Locate the cell with the specified text and output its [X, Y] center coordinate. 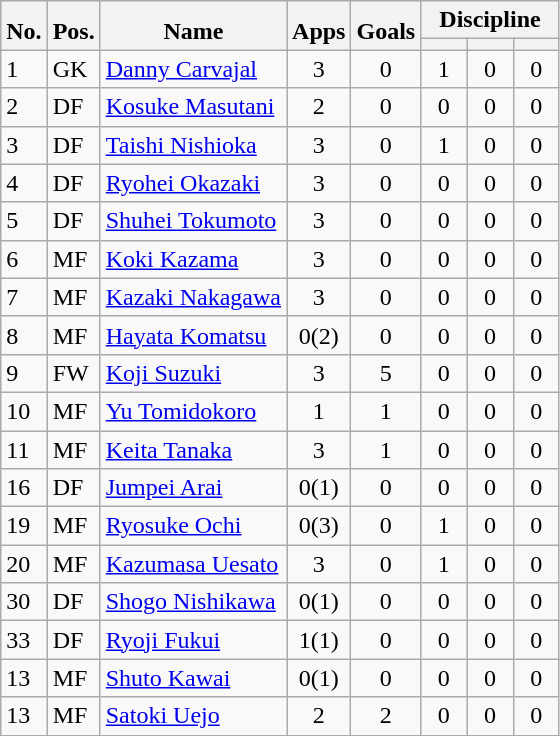
Shuto Kawai [193, 678]
7 [24, 297]
Jumpei Arai [193, 488]
Koji Suzuki [193, 373]
GK [74, 69]
Ryosuke Ochi [193, 526]
Discipline [490, 20]
Ryohei Okazaki [193, 183]
Hayata Komatsu [193, 335]
30 [24, 602]
Name [193, 26]
Yu Tomidokoro [193, 411]
Kazaki Nakagawa [193, 297]
Apps [319, 26]
20 [24, 564]
Koki Kazama [193, 259]
Kosuke Masutani [193, 107]
0(3) [319, 526]
FW [74, 373]
Kazumasa Uesato [193, 564]
4 [24, 183]
16 [24, 488]
Goals [386, 26]
Pos. [74, 26]
8 [24, 335]
19 [24, 526]
Ryoji Fukui [193, 640]
Taishi Nishioka [193, 145]
No. [24, 26]
Satoki Uejo [193, 716]
Keita Tanaka [193, 449]
Danny Carvajal [193, 69]
Shuhei Tokumoto [193, 221]
6 [24, 259]
1(1) [319, 640]
33 [24, 640]
9 [24, 373]
10 [24, 411]
Shogo Nishikawa [193, 602]
0(2) [319, 335]
11 [24, 449]
